Capture the cell that displays the provided text and extract its (X, Y) central coordinate. 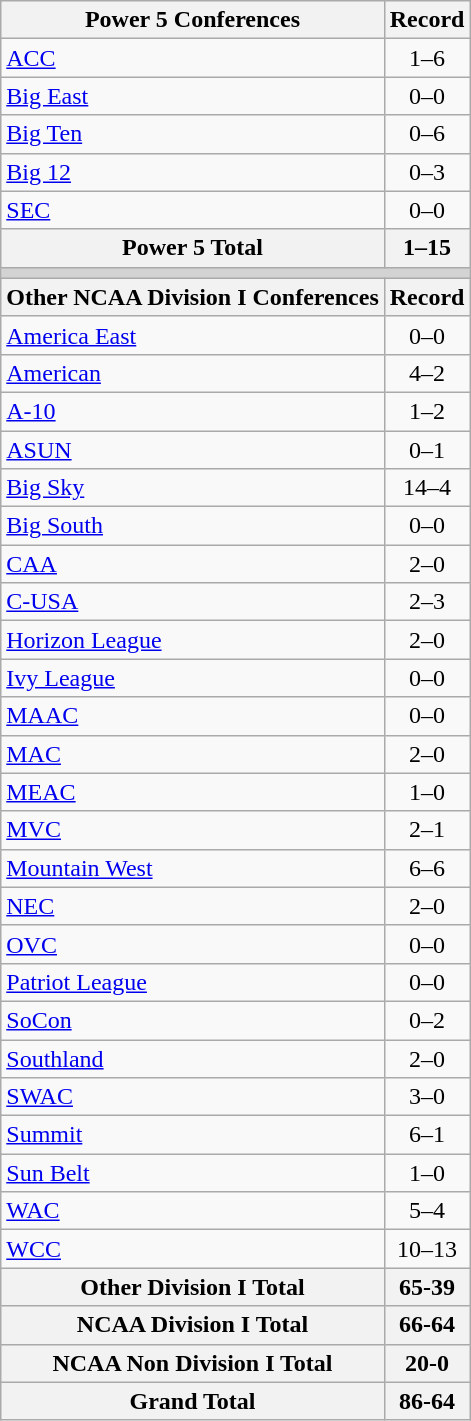
Big South (193, 526)
1–6 (427, 58)
Power 5 Total (193, 248)
American (193, 373)
NEC (193, 906)
NCAA Non Division I Total (193, 1363)
SEC (193, 210)
66-64 (427, 1325)
Power 5 Conferences (193, 20)
0–1 (427, 449)
Ivy League (193, 678)
MAC (193, 754)
America East (193, 335)
MEAC (193, 792)
2–3 (427, 602)
10–13 (427, 1249)
4–2 (427, 373)
65-39 (427, 1287)
WAC (193, 1211)
Patriot League (193, 982)
WCC (193, 1249)
C-USA (193, 602)
Other Division I Total (193, 1287)
0–2 (427, 1020)
ACC (193, 58)
0–3 (427, 172)
Horizon League (193, 640)
OVC (193, 944)
CAA (193, 564)
NCAA Division I Total (193, 1325)
Other NCAA Division I Conferences (193, 297)
Grand Total (193, 1401)
A-10 (193, 411)
MAAC (193, 716)
Big Ten (193, 134)
0–6 (427, 134)
1–15 (427, 248)
1–2 (427, 411)
3–0 (427, 1097)
Sun Belt (193, 1173)
Big 12 (193, 172)
MVC (193, 830)
86-64 (427, 1401)
Big Sky (193, 488)
Big East (193, 96)
SWAC (193, 1097)
14–4 (427, 488)
6–1 (427, 1135)
5–4 (427, 1211)
Southland (193, 1059)
2–1 (427, 830)
6–6 (427, 868)
SoCon (193, 1020)
Mountain West (193, 868)
ASUN (193, 449)
Summit (193, 1135)
20-0 (427, 1363)
